Provide the [X, Y] coordinate of the cell's center where the given text is located.  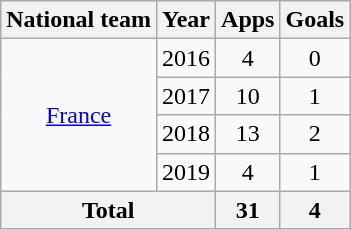
National team [79, 20]
Year [186, 20]
2019 [186, 172]
13 [248, 134]
10 [248, 96]
Total [108, 210]
2 [315, 134]
Goals [315, 20]
2017 [186, 96]
France [79, 115]
0 [315, 58]
31 [248, 210]
2016 [186, 58]
Apps [248, 20]
2018 [186, 134]
